Determine the (X, Y) coordinate at the center of the cell enclosing the given text.  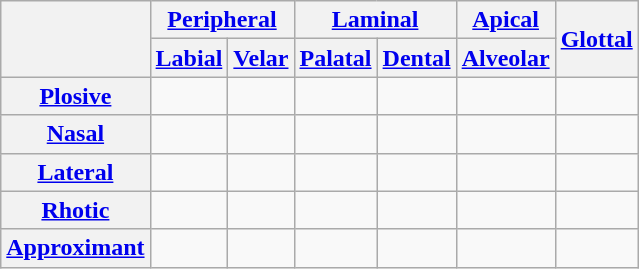
Velar (261, 58)
Apical (506, 20)
Nasal (76, 134)
Plosive (76, 96)
Peripheral (222, 20)
Approximant (76, 248)
Dental (416, 58)
Lateral (76, 172)
Palatal (336, 58)
Glottal (596, 39)
Alveolar (506, 58)
Laminal (375, 20)
Rhotic (76, 210)
Labial (189, 58)
